For the text-containing cell, return its midpoint in [x, y] coordinate format. 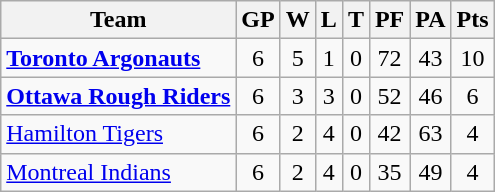
GP [258, 20]
49 [430, 172]
W [298, 20]
Montreal Indians [118, 172]
Pts [472, 20]
63 [430, 134]
46 [430, 96]
Hamilton Tigers [118, 134]
10 [472, 58]
PA [430, 20]
35 [389, 172]
42 [389, 134]
52 [389, 96]
T [356, 20]
Ottawa Rough Riders [118, 96]
PF [389, 20]
43 [430, 58]
72 [389, 58]
Team [118, 20]
Toronto Argonauts [118, 58]
1 [328, 58]
L [328, 20]
5 [298, 58]
